Search for the cell housing the specified text and yield its [X, Y] center coordinate. 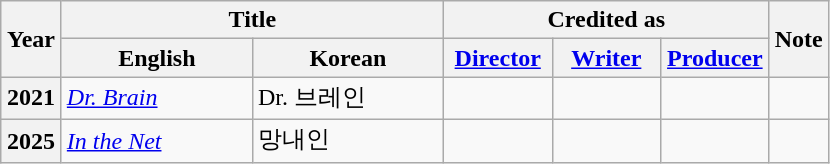
Producer [716, 58]
Year [32, 39]
Dr. Brain [156, 98]
Director [498, 58]
Writer [606, 58]
In the Net [156, 140]
2025 [32, 140]
Korean [348, 58]
English [156, 58]
망내인 [348, 140]
Note [798, 39]
Credited as [606, 20]
Title [252, 20]
Dr. 브레인 [348, 98]
2021 [32, 98]
